For the text-containing cell, return its midpoint in (X, Y) coordinate format. 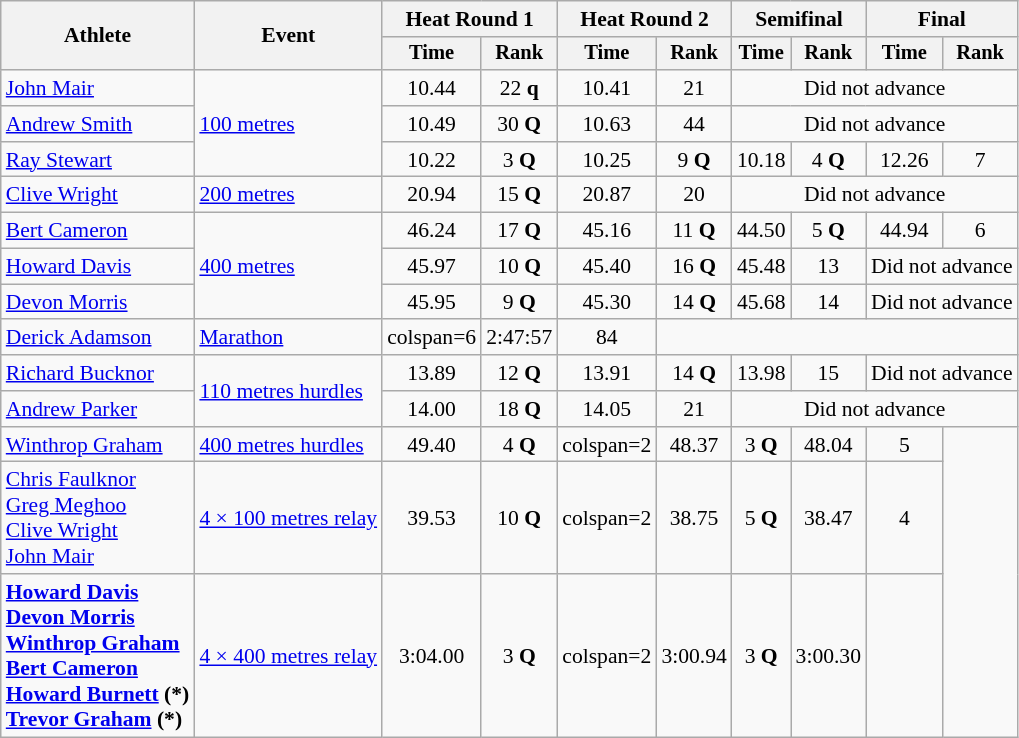
10.41 (606, 88)
12 Q (519, 373)
14 (828, 302)
Richard Bucknor (98, 373)
20.87 (606, 195)
110 metres hurdles (288, 390)
Chris FaulknorGreg MeghooClive WrightJohn Mair (98, 518)
10.49 (432, 124)
Ray Stewart (98, 160)
39.53 (432, 518)
13.89 (432, 373)
4 × 100 metres relay (288, 518)
200 metres (288, 195)
12.26 (904, 160)
6 (980, 231)
48.37 (694, 445)
22 q (519, 88)
4 (904, 518)
Final (942, 19)
Devon Morris (98, 302)
38.75 (694, 518)
15 (828, 373)
colspan=6 (432, 338)
14.00 (432, 409)
400 metres hurdles (288, 445)
10.44 (432, 88)
John Mair (98, 88)
15 Q (519, 195)
Heat Round 2 (644, 19)
Athlete (98, 36)
10.22 (432, 160)
Howard Davis (98, 267)
38.47 (828, 518)
Heat Round 1 (470, 19)
Winthrop Graham (98, 445)
10.25 (606, 160)
3:00.30 (828, 656)
10.18 (762, 160)
Bert Cameron (98, 231)
45.97 (432, 267)
45.40 (606, 267)
84 (606, 338)
48.04 (828, 445)
45.48 (762, 267)
10.63 (606, 124)
30 Q (519, 124)
Marathon (288, 338)
Andrew Parker (98, 409)
49.40 (432, 445)
45.30 (606, 302)
7 (980, 160)
45.16 (606, 231)
46.24 (432, 231)
20.94 (432, 195)
20 (694, 195)
45.68 (762, 302)
4 × 400 metres relay (288, 656)
18 Q (519, 409)
3:04.00 (432, 656)
17 Q (519, 231)
Derick Adamson (98, 338)
13 (828, 267)
Clive Wright (98, 195)
400 metres (288, 266)
16 Q (694, 267)
14.05 (606, 409)
2:47:57 (519, 338)
45.95 (432, 302)
13.98 (762, 373)
44.94 (904, 231)
Andrew Smith (98, 124)
44.50 (762, 231)
Semifinal (799, 19)
3:00.94 (694, 656)
Event (288, 36)
11 Q (694, 231)
44 (694, 124)
5 (904, 445)
13.91 (606, 373)
100 metres (288, 124)
Howard DavisDevon MorrisWinthrop GrahamBert CameronHoward Burnett (*)Trevor Graham (*) (98, 656)
